Scan for the cell matching the given text and deliver its (x, y) coordinate at center. 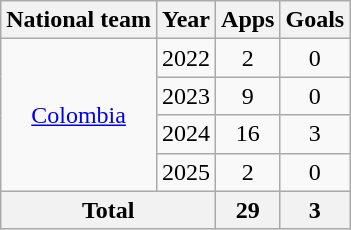
2023 (186, 96)
2025 (186, 172)
Apps (248, 20)
2022 (186, 58)
National team (79, 20)
Goals (315, 20)
29 (248, 210)
Total (108, 210)
9 (248, 96)
2024 (186, 134)
Colombia (79, 115)
16 (248, 134)
Year (186, 20)
